Find where the given text appears and provide that cell's center as [X, Y] coordinate. 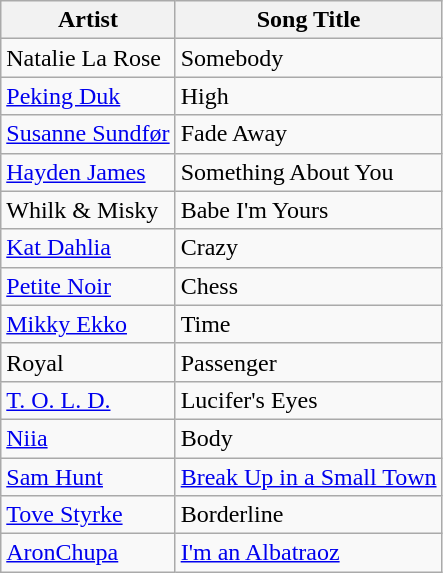
Crazy [308, 248]
Susanne Sundfør [88, 134]
Something About You [308, 172]
Babe I'm Yours [308, 210]
Royal [88, 362]
I'm an Albatraoz [308, 553]
Peking Duk [88, 96]
Petite Noir [88, 286]
Fade Away [308, 134]
Natalie La Rose [88, 58]
T. O. L. D. [88, 400]
Sam Hunt [88, 477]
Tove Styrke [88, 515]
Passenger [308, 362]
Kat Dahlia [88, 248]
Hayden James [88, 172]
Chess [308, 286]
Break Up in a Small Town [308, 477]
Whilk & Misky [88, 210]
Lucifer's Eyes [308, 400]
High [308, 96]
Borderline [308, 515]
Time [308, 324]
AronChupa [88, 553]
Niia [88, 438]
Somebody [308, 58]
Mikky Ekko [88, 324]
Artist [88, 20]
Song Title [308, 20]
Body [308, 438]
